Search for the cell housing the specified text and yield its [X, Y] center coordinate. 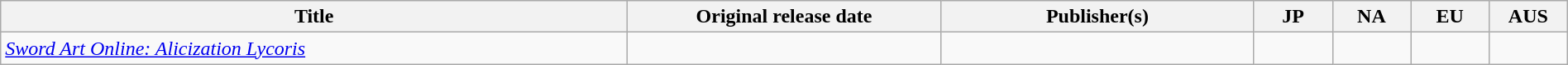
Original release date [784, 17]
NA [1371, 17]
AUS [1528, 17]
Publisher(s) [1097, 17]
Title [314, 17]
Sword Art Online: Alicization Lycoris [314, 48]
JP [1293, 17]
EU [1451, 17]
